Find where the given text appears and provide that cell's center as (x, y) coordinate. 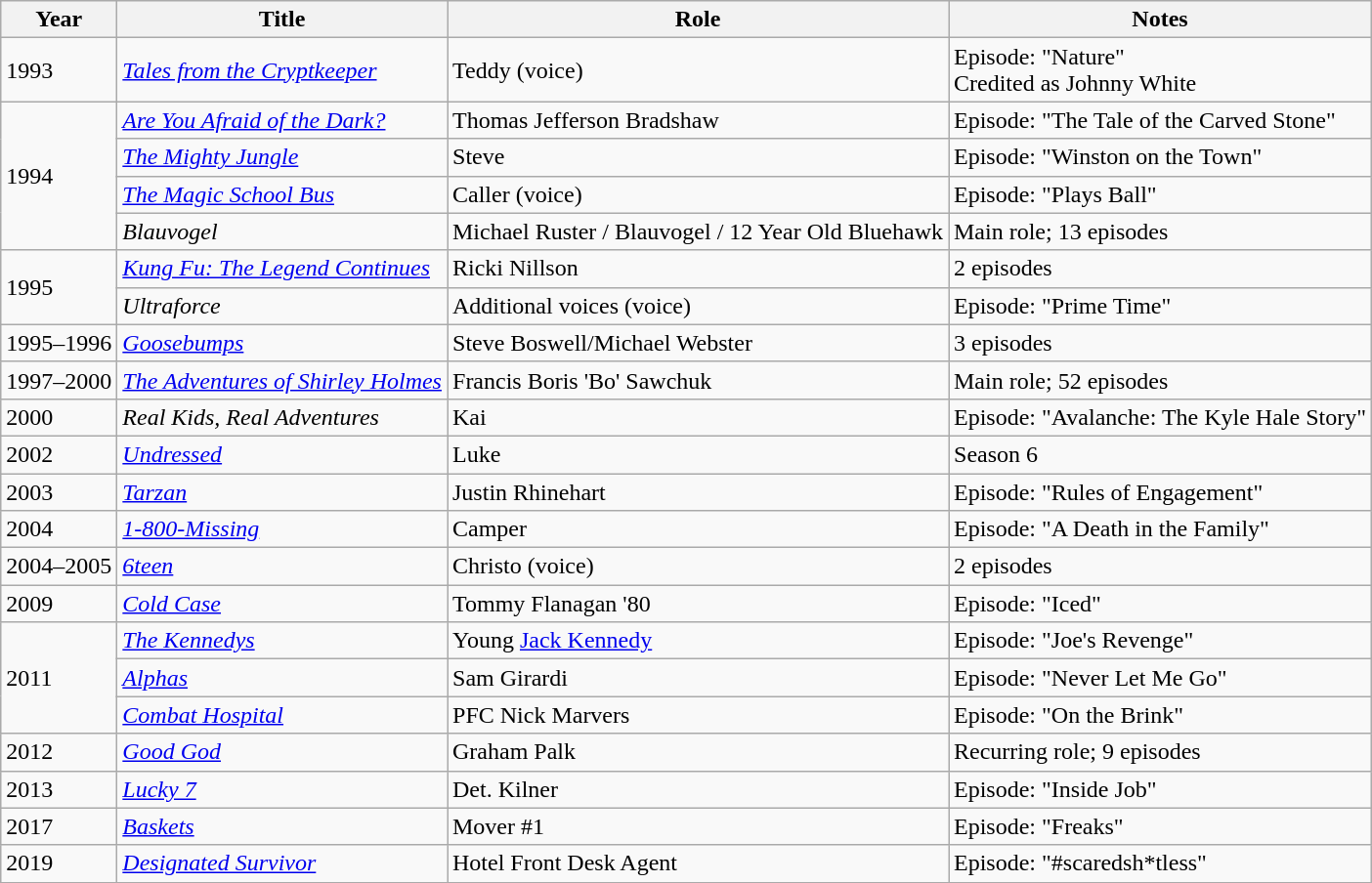
PFC Nick Marvers (698, 715)
Tales from the Cryptkeeper (282, 70)
Are You Afraid of the Dark? (282, 120)
2002 (59, 454)
Notes (1159, 20)
Episode: "Iced" (1159, 604)
Episode: "Rules of Engagement" (1159, 491)
Main role; 13 episodes (1159, 231)
Episode: "#scaredsh*tless" (1159, 863)
Mover #1 (698, 826)
1994 (59, 176)
2004 (59, 529)
Kai (698, 417)
Title (282, 20)
2003 (59, 491)
Episode: "A Death in the Family" (1159, 529)
2012 (59, 752)
Designated Survivor (282, 863)
Episode: "Freaks" (1159, 826)
Tommy Flanagan '80 (698, 604)
Episode: "Plays Ball" (1159, 194)
Luke (698, 454)
Thomas Jefferson Bradshaw (698, 120)
Main role; 52 episodes (1159, 380)
The Magic School Bus (282, 194)
Role (698, 20)
1993 (59, 70)
2004–2005 (59, 567)
Cold Case (282, 604)
Justin Rhinehart (698, 491)
2017 (59, 826)
Episode: "Avalanche: The Kyle Hale Story" (1159, 417)
1997–2000 (59, 380)
2019 (59, 863)
Caller (voice) (698, 194)
Det. Kilner (698, 789)
Episode: "Never Let Me Go" (1159, 678)
Lucky 7 (282, 789)
Additional voices (voice) (698, 306)
Goosebumps (282, 343)
Episode: "Prime Time" (1159, 306)
Ultraforce (282, 306)
Tarzan (282, 491)
3 episodes (1159, 343)
The Adventures of Shirley Holmes (282, 380)
Blauvogel (282, 231)
1-800-Missing (282, 529)
Undressed (282, 454)
Season 6 (1159, 454)
Episode: "Nature"Credited as Johnny White (1159, 70)
Real Kids, Real Adventures (282, 417)
Teddy (voice) (698, 70)
1995 (59, 287)
Kung Fu: The Legend Continues (282, 269)
2013 (59, 789)
Camper (698, 529)
Episode: "Inside Job" (1159, 789)
Steve (698, 157)
Combat Hospital (282, 715)
The Mighty Jungle (282, 157)
Michael Ruster / Blauvogel / 12 Year Old Bluehawk (698, 231)
Episode: "Winston on the Town" (1159, 157)
Baskets (282, 826)
The Kennedys (282, 641)
Year (59, 20)
Episode: "The Tale of the Carved Stone" (1159, 120)
2011 (59, 678)
6teen (282, 567)
2009 (59, 604)
Young Jack Kennedy (698, 641)
Hotel Front Desk Agent (698, 863)
Steve Boswell/Michael Webster (698, 343)
Ricki Nillson (698, 269)
Graham Palk (698, 752)
Alphas (282, 678)
Christo (voice) (698, 567)
Episode: "Joe's Revenge" (1159, 641)
1995–1996 (59, 343)
Sam Girardi (698, 678)
Good God (282, 752)
Francis Boris 'Bo' Sawchuk (698, 380)
Episode: "On the Brink" (1159, 715)
2000 (59, 417)
Recurring role; 9 episodes (1159, 752)
